Determine the [x, y] coordinate at the center of the cell enclosing the given text.  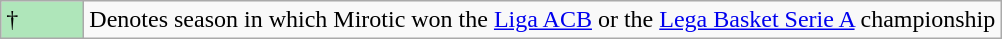
† [42, 20]
Denotes season in which Mirotic won the Liga ACB or the Lega Basket Serie A championship [542, 20]
